For the text-containing cell, return its midpoint in [x, y] coordinate format. 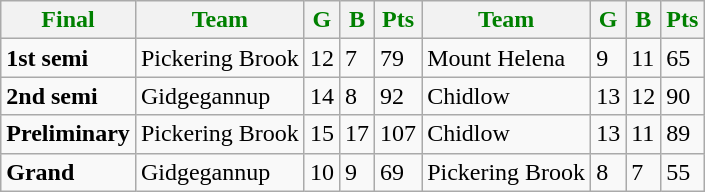
107 [398, 134]
1st semi [68, 58]
Preliminary [68, 134]
55 [682, 172]
90 [682, 96]
79 [398, 58]
10 [322, 172]
15 [322, 134]
Grand [68, 172]
92 [398, 96]
Mount Helena [506, 58]
69 [398, 172]
14 [322, 96]
65 [682, 58]
2nd semi [68, 96]
Final [68, 20]
89 [682, 134]
17 [356, 134]
